Identify which cell holds the provided text, then report its [x, y] central coordinate. 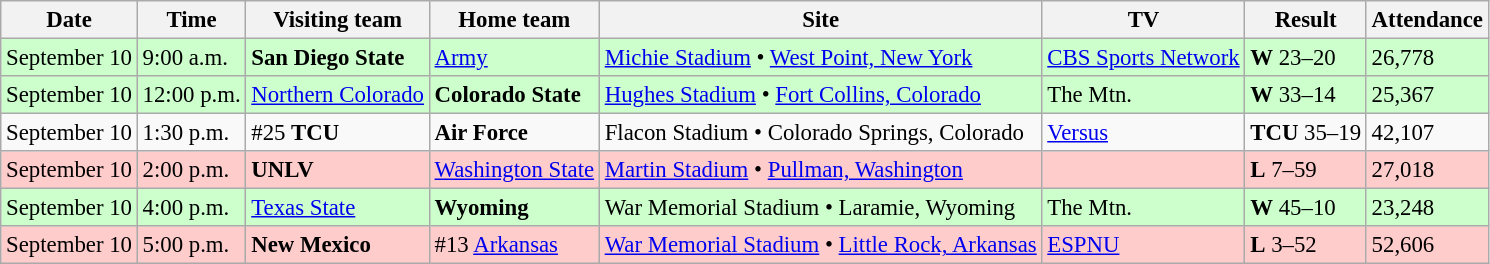
Martin Stadium • Pullman, Washington [820, 170]
War Memorial Stadium • Little Rock, Arkansas [820, 245]
Home team [514, 20]
Versus [1144, 133]
L 3–52 [1306, 245]
Visiting team [338, 20]
Flacon Stadium • Colorado Springs, Colorado [820, 133]
War Memorial Stadium • Laramie, Wyoming [820, 208]
2:00 p.m. [192, 170]
W 23–20 [1306, 58]
Time [192, 20]
New Mexico [338, 245]
San Diego State [338, 58]
W 45–10 [1306, 208]
Air Force [514, 133]
26,778 [1427, 58]
TV [1144, 20]
Washington State [514, 170]
L 7–59 [1306, 170]
CBS Sports Network [1144, 58]
W 33–14 [1306, 95]
Army [514, 58]
52,606 [1427, 245]
Site [820, 20]
#13 Arkansas [514, 245]
Colorado State [514, 95]
Result [1306, 20]
Hughes Stadium • Fort Collins, Colorado [820, 95]
27,018 [1427, 170]
9:00 a.m. [192, 58]
TCU 35–19 [1306, 133]
Attendance [1427, 20]
UNLV [338, 170]
25,367 [1427, 95]
#25 TCU [338, 133]
Northern Colorado [338, 95]
42,107 [1427, 133]
Texas State [338, 208]
Date [69, 20]
4:00 p.m. [192, 208]
Wyoming [514, 208]
1:30 p.m. [192, 133]
23,248 [1427, 208]
5:00 p.m. [192, 245]
12:00 p.m. [192, 95]
Michie Stadium • West Point, New York [820, 58]
ESPNU [1144, 245]
